Search for the cell housing the specified text and yield its (x, y) center coordinate. 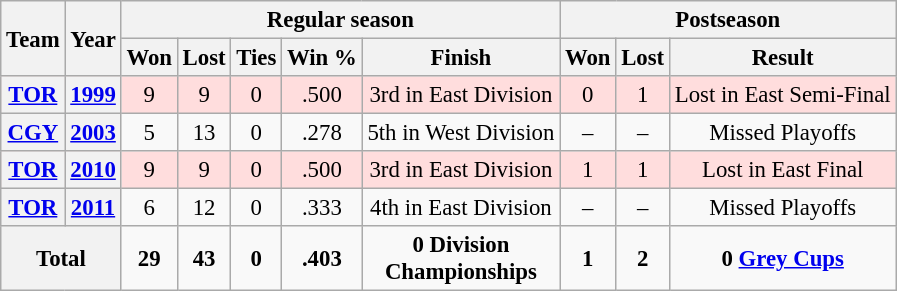
Ties (256, 58)
4th in East Division (461, 208)
29 (149, 258)
Postseason (728, 20)
Lost in East Final (782, 170)
2010 (93, 170)
5 (149, 133)
2003 (93, 133)
CGY (33, 133)
12 (204, 208)
Finish (461, 58)
Win % (322, 58)
2 (643, 258)
.333 (322, 208)
1999 (93, 95)
.278 (322, 133)
.403 (322, 258)
6 (149, 208)
43 (204, 258)
Regular season (340, 20)
2011 (93, 208)
Team (33, 38)
0 Grey Cups (782, 258)
Total (61, 258)
13 (204, 133)
0 DivisionChampionships (461, 258)
Result (782, 58)
Year (93, 38)
5th in West Division (461, 133)
Lost in East Semi-Final (782, 95)
